Locate the cell with the specified text and output its [X, Y] center coordinate. 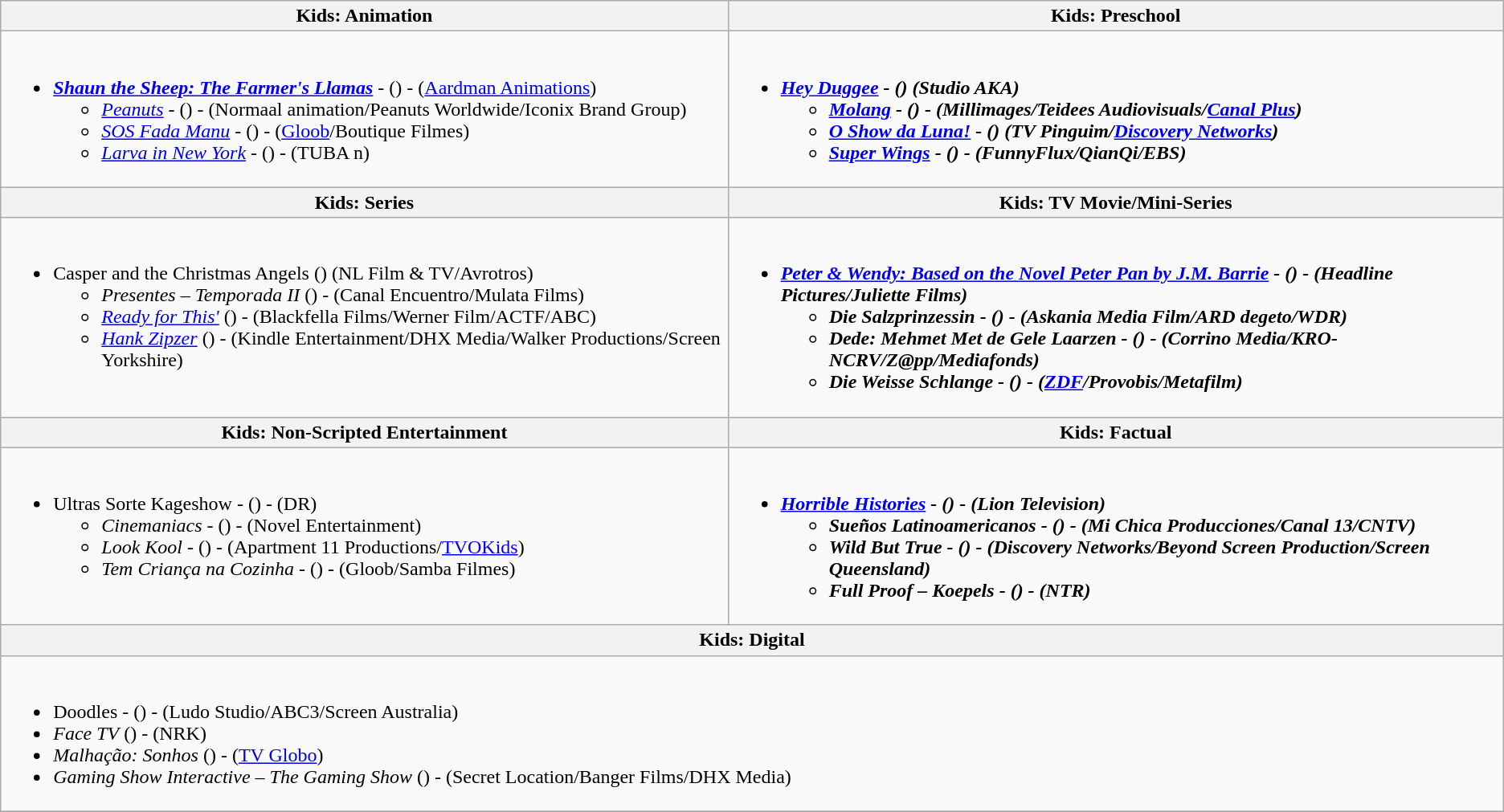
Kids: Factual [1115, 432]
Kids: Animation [365, 16]
Kids: Preschool [1115, 16]
Kids: Non-Scripted Entertainment [365, 432]
Kids: Series [365, 202]
Kids: TV Movie/Mini-Series [1115, 202]
Kids: Digital [752, 640]
